Determine the (x, y) coordinate at the center of the cell enclosing the given text.  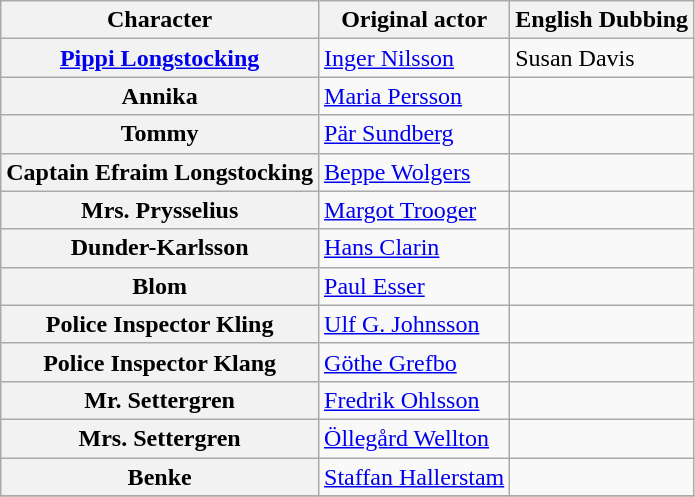
Fredrik Ohlsson (414, 400)
Pär Sundberg (414, 134)
Character (160, 20)
Police Inspector Kling (160, 324)
Benke (160, 477)
Original actor (414, 20)
Göthe Grefbo (414, 362)
Mrs. Prysselius (160, 210)
Inger Nilsson (414, 58)
English Dubbing (602, 20)
Susan Davis (602, 58)
Annika (160, 96)
Ulf G. Johnsson (414, 324)
Pippi Longstocking (160, 58)
Öllegård Wellton (414, 438)
Police Inspector Klang (160, 362)
Blom (160, 286)
Mrs. Settergren (160, 438)
Tommy (160, 134)
Hans Clarin (414, 248)
Margot Trooger (414, 210)
Staffan Hallerstam (414, 477)
Paul Esser (414, 286)
Mr. Settergren (160, 400)
Maria Persson (414, 96)
Beppe Wolgers (414, 172)
Dunder-Karlsson (160, 248)
Captain Efraim Longstocking (160, 172)
